Pinpoint the cell where the given text exists, returning its [X, Y] midpoint coordinate. 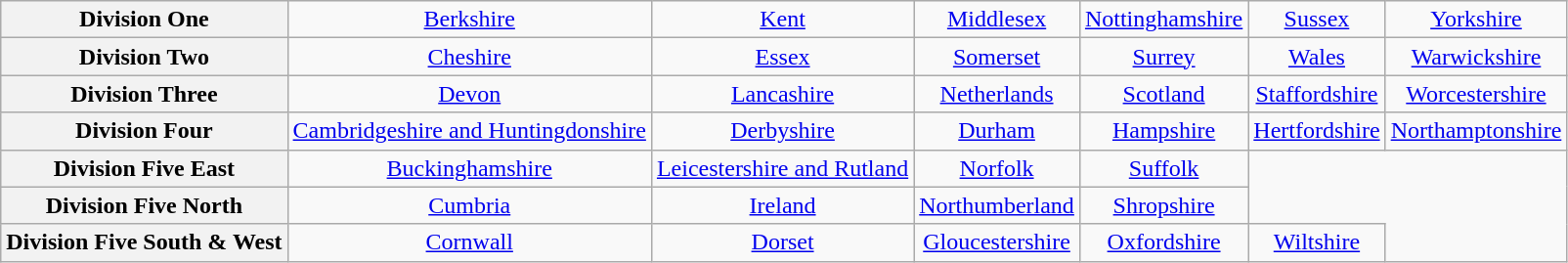
Suffolk [1163, 168]
Cambridgeshire and Huntingdonshire [469, 131]
Wales [1317, 57]
Essex [782, 57]
Division Two [145, 57]
Gloucestershire [997, 242]
Leicestershire and Rutland [782, 168]
Scotland [1163, 94]
Dorset [782, 242]
Durham [997, 131]
Norfolk [997, 168]
Netherlands [997, 94]
Wiltshire [1317, 242]
Middlesex [997, 20]
Hampshire [1163, 131]
Ireland [782, 205]
Division Five East [145, 168]
Division Five South & West [145, 242]
Devon [469, 94]
Cumbria [469, 205]
Worcestershire [1476, 94]
Buckinghamshire [469, 168]
Staffordshire [1317, 94]
Northamptonshire [1476, 131]
Division Five North [145, 205]
Hertfordshire [1317, 131]
Yorkshire [1476, 20]
Berkshire [469, 20]
Kent [782, 20]
Surrey [1163, 57]
Northumberland [997, 205]
Shropshire [1163, 205]
Division Four [145, 131]
Cheshire [469, 57]
Somerset [997, 57]
Oxfordshire [1163, 242]
Derbyshire [782, 131]
Warwickshire [1476, 57]
Nottinghamshire [1163, 20]
Sussex [1317, 20]
Lancashire [782, 94]
Division One [145, 20]
Cornwall [469, 242]
Division Three [145, 94]
